Return [x, y] of the center of cell containing provided text 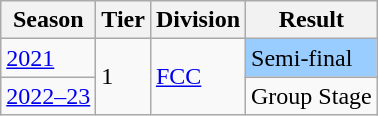
1 [124, 77]
Tier [124, 20]
Season [48, 20]
FCC [198, 77]
Division [198, 20]
Semi-final [312, 58]
2022–23 [48, 96]
Group Stage [312, 96]
2021 [48, 58]
Result [312, 20]
